Find where the given text appears and provide that cell's center as [X, Y] coordinate. 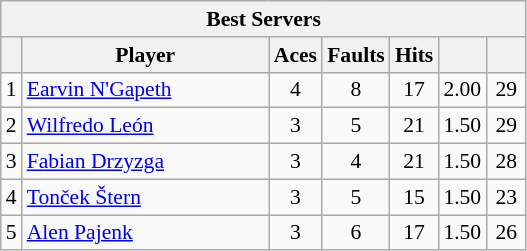
6 [356, 233]
Earvin N'Gapeth [146, 90]
Alen Pajenk [146, 233]
Best Servers [264, 19]
2.00 [462, 90]
Hits [414, 55]
Player [146, 55]
Aces [296, 55]
Fabian Drzyzga [146, 162]
15 [414, 197]
2 [12, 126]
8 [356, 90]
26 [506, 233]
1 [12, 90]
28 [506, 162]
Wilfredo León [146, 126]
23 [506, 197]
Faults [356, 55]
Tonček Štern [146, 197]
